Extract the [X, Y] coordinate from the center of the cell holding the provided text.  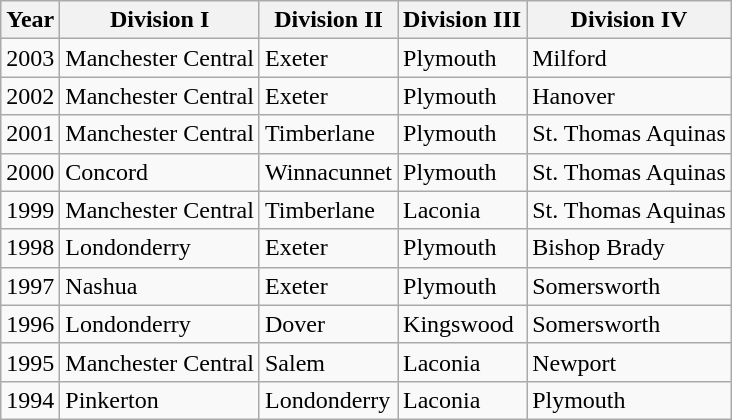
Division III [462, 20]
1997 [30, 286]
Pinkerton [160, 400]
Division IV [630, 20]
2003 [30, 58]
1996 [30, 324]
Winnacunnet [328, 172]
Division I [160, 20]
2000 [30, 172]
Newport [630, 362]
Division II [328, 20]
1995 [30, 362]
2002 [30, 96]
Hanover [630, 96]
Salem [328, 362]
Dover [328, 324]
Year [30, 20]
1994 [30, 400]
Milford [630, 58]
1998 [30, 248]
Bishop Brady [630, 248]
1999 [30, 210]
Nashua [160, 286]
2001 [30, 134]
Kingswood [462, 324]
Concord [160, 172]
